Pinpoint the cell where the given text exists, returning its [x, y] midpoint coordinate. 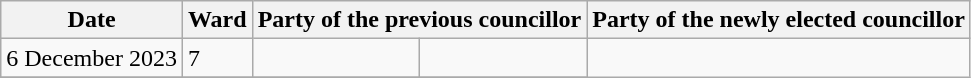
7 [217, 58]
Party of the newly elected councillor [779, 20]
Ward [217, 20]
Party of the previous councillor [420, 20]
Date [92, 20]
6 December 2023 [92, 58]
